From the cell containing the given text, extract its center point as [x, y] coordinate. 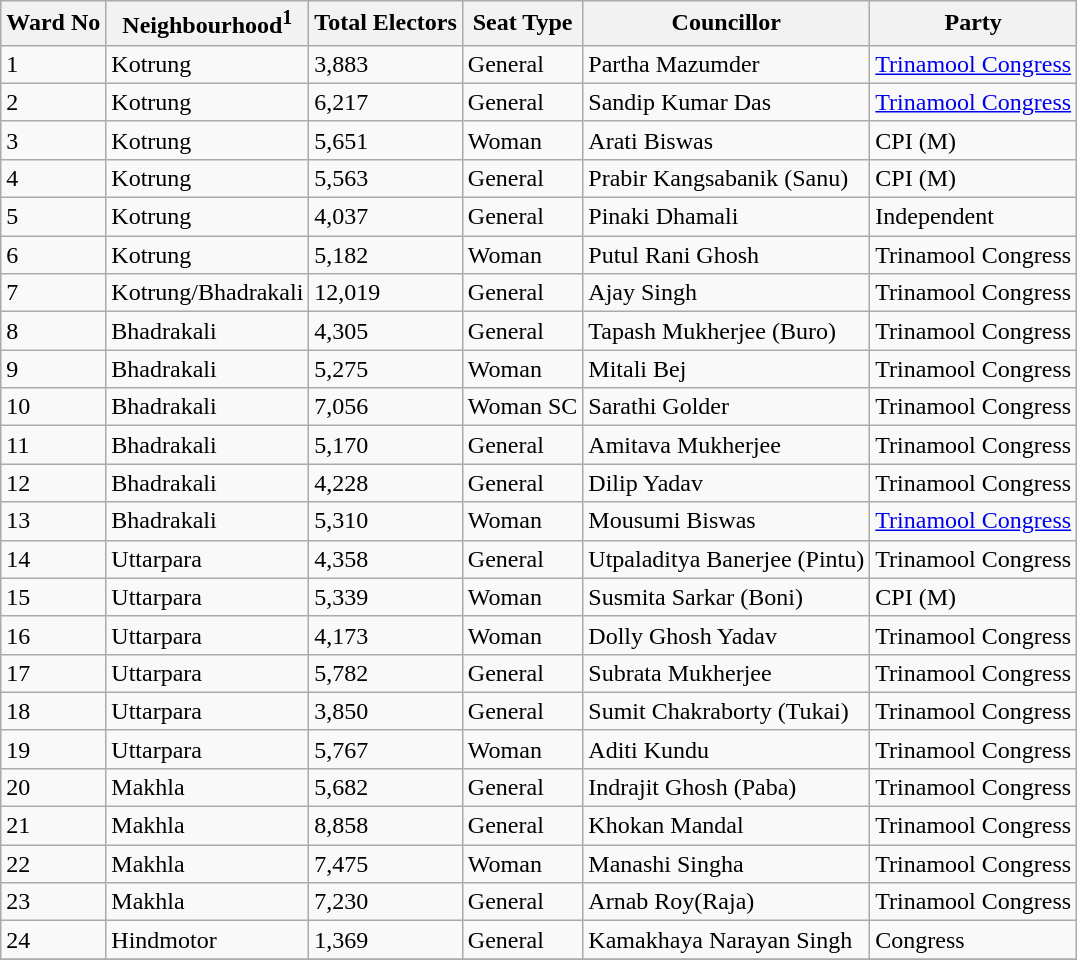
4,173 [386, 635]
Amitava Mukherjee [726, 445]
Mitali Bej [726, 369]
2 [54, 102]
12,019 [386, 293]
18 [54, 711]
5,170 [386, 445]
Partha Mazumder [726, 64]
5,339 [386, 597]
24 [54, 940]
15 [54, 597]
Dilip Yadav [726, 483]
Prabir Kangsabanik (Sanu) [726, 178]
Mousumi Biswas [726, 521]
5,767 [386, 749]
9 [54, 369]
Congress [974, 940]
Pinaki Dhamali [726, 217]
Party [974, 24]
Neighbourhood1 [208, 24]
7,230 [386, 902]
Tapash Mukherjee (Buro) [726, 331]
1,369 [386, 940]
7,056 [386, 407]
Councillor [726, 24]
Total Electors [386, 24]
13 [54, 521]
Sumit Chakraborty (Tukai) [726, 711]
20 [54, 787]
Indrajit Ghosh (Paba) [726, 787]
Dolly Ghosh Yadav [726, 635]
19 [54, 749]
Independent [974, 217]
10 [54, 407]
4,228 [386, 483]
22 [54, 864]
21 [54, 826]
1 [54, 64]
Arati Biswas [726, 140]
6 [54, 255]
5 [54, 217]
5,782 [386, 673]
8,858 [386, 826]
Manashi Singha [726, 864]
16 [54, 635]
4,037 [386, 217]
Kotrung/Bhadrakali [208, 293]
11 [54, 445]
Hindmotor [208, 940]
5,275 [386, 369]
Utpaladitya Banerjee (Pintu) [726, 559]
Arnab Roy(Raja) [726, 902]
Ajay Singh [726, 293]
17 [54, 673]
5,682 [386, 787]
Sandip Kumar Das [726, 102]
Putul Rani Ghosh [726, 255]
14 [54, 559]
Seat Type [522, 24]
Khokan Mandal [726, 826]
Susmita Sarkar (Boni) [726, 597]
Kamakhaya Narayan Singh [726, 940]
7 [54, 293]
6,217 [386, 102]
Aditi Kundu [726, 749]
5,182 [386, 255]
12 [54, 483]
Ward No [54, 24]
4,305 [386, 331]
8 [54, 331]
Woman SC [522, 407]
3 [54, 140]
Subrata Mukherjee [726, 673]
5,310 [386, 521]
4 [54, 178]
3,883 [386, 64]
4,358 [386, 559]
23 [54, 902]
3,850 [386, 711]
5,563 [386, 178]
Sarathi Golder [726, 407]
7,475 [386, 864]
5,651 [386, 140]
